Capture the cell that displays the provided text and extract its (X, Y) central coordinate. 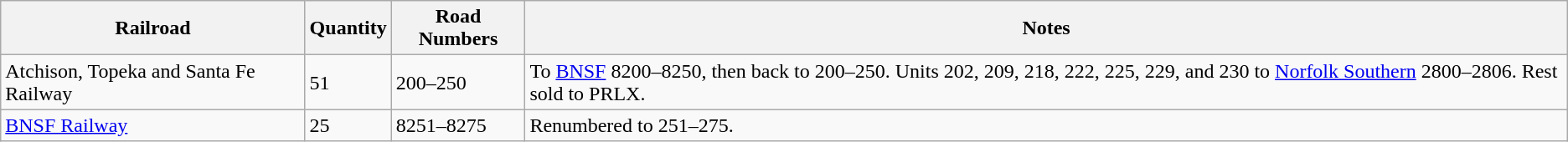
51 (348, 82)
Railroad (152, 28)
BNSF Railway (152, 125)
Notes (1046, 28)
Road Numbers (458, 28)
To BNSF 8200–8250, then back to 200–250. Units 202, 209, 218, 222, 225, 229, and 230 to Norfolk Southern 2800–2806. Rest sold to PRLX. (1046, 82)
200–250 (458, 82)
25 (348, 125)
8251–8275 (458, 125)
Atchison, Topeka and Santa Fe Railway (152, 82)
Renumbered to 251–275. (1046, 125)
Quantity (348, 28)
